Search for the cell housing the specified text and yield its [X, Y] center coordinate. 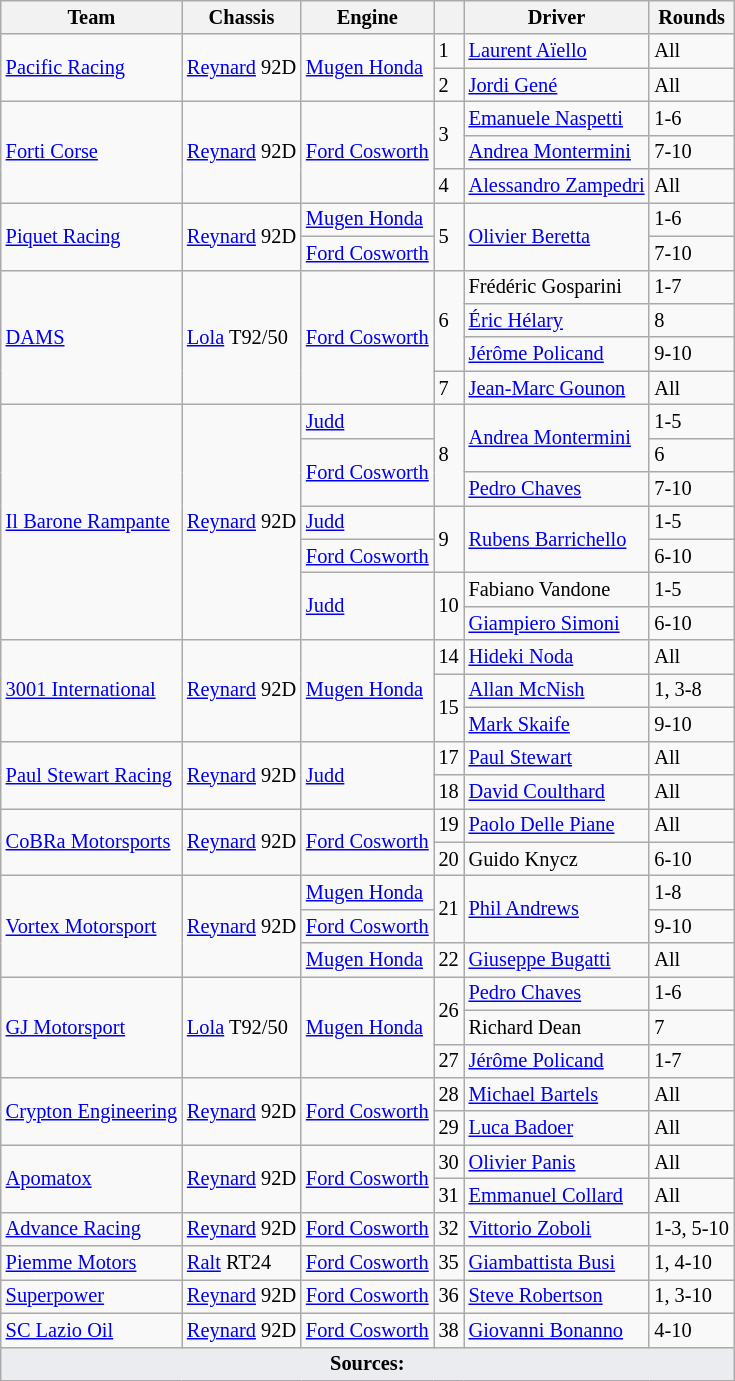
Allan McNish [557, 690]
3 [449, 134]
1 [449, 51]
1, 3-8 [691, 690]
5 [449, 236]
10 [449, 606]
21 [449, 908]
Engine [368, 17]
Superpower [92, 1296]
27 [449, 1061]
18 [449, 791]
36 [449, 1296]
Michael Bartels [557, 1094]
Paolo Delle Piane [557, 825]
Il Barone Rampante [92, 522]
Alessandro Zampedri [557, 186]
David Coulthard [557, 791]
Sources: [368, 1364]
Rubens Barrichello [557, 538]
Team [92, 17]
Frédéric Gosparini [557, 287]
Emmanuel Collard [557, 1195]
Giovanni Bonanno [557, 1330]
Hideki Noda [557, 657]
Laurent Aïello [557, 51]
4 [449, 186]
Apomatox [92, 1178]
1-3, 5-10 [691, 1229]
1, 4-10 [691, 1263]
35 [449, 1263]
GJ Motorsport [92, 1026]
1, 3-10 [691, 1296]
Olivier Panis [557, 1162]
Emanuele Naspetti [557, 118]
Steve Robertson [557, 1296]
Vortex Motorsport [92, 926]
DAMS [92, 338]
4-10 [691, 1330]
Jean-Marc Gounon [557, 388]
Pacific Racing [92, 68]
28 [449, 1094]
29 [449, 1128]
Piquet Racing [92, 236]
Vittorio Zoboli [557, 1229]
Richard Dean [557, 1027]
14 [449, 657]
Driver [557, 17]
Giuseppe Bugatti [557, 960]
Phil Andrews [557, 908]
Giambattista Busi [557, 1263]
9 [449, 538]
Paul Stewart [557, 758]
Fabiano Vandone [557, 589]
Paul Stewart Racing [92, 774]
Advance Racing [92, 1229]
Jordi Gené [557, 85]
3001 International [92, 690]
30 [449, 1162]
32 [449, 1229]
Chassis [242, 17]
Rounds [691, 17]
19 [449, 825]
Guido Knycz [557, 859]
15 [449, 706]
Giampiero Simoni [557, 623]
26 [449, 1010]
Piemme Motors [92, 1263]
Ralt RT24 [242, 1263]
Éric Hélary [557, 320]
38 [449, 1330]
CoBRa Motorsports [92, 842]
Olivier Beretta [557, 236]
20 [449, 859]
Luca Badoer [557, 1128]
SC Lazio Oil [92, 1330]
31 [449, 1195]
Mark Skaife [557, 724]
22 [449, 960]
Crypton Engineering [92, 1110]
Forti Corse [92, 152]
1-8 [691, 892]
17 [449, 758]
2 [449, 85]
